Detect which cell encompasses the target text, then output its (x, y) center coordinate. 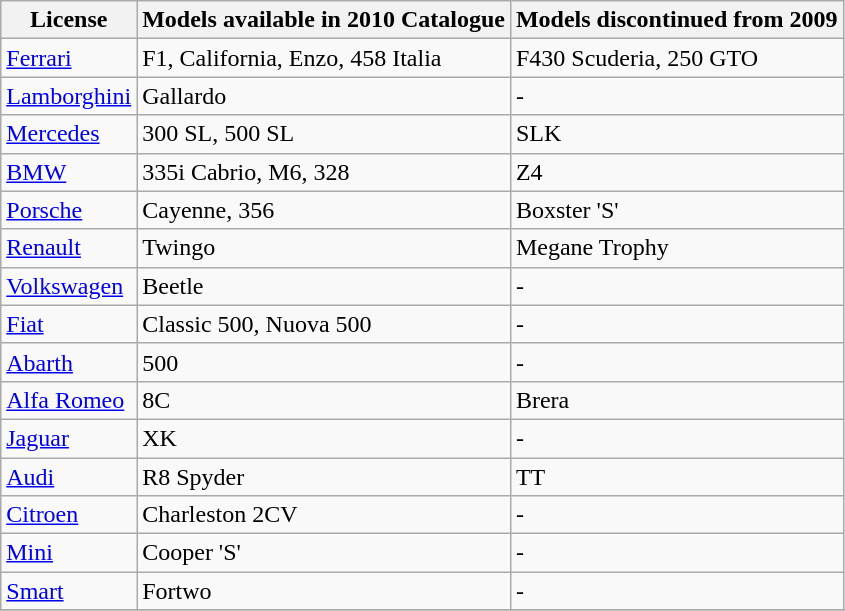
Classic 500, Nuova 500 (324, 324)
Lamborghini (69, 96)
XK (324, 438)
Jaguar (69, 438)
Brera (676, 400)
Citroen (69, 515)
Volkswagen (69, 286)
Mercedes (69, 134)
F430 Scuderia, 250 GTO (676, 58)
Twingo (324, 248)
BMW (69, 172)
Smart (69, 591)
Renault (69, 248)
Cayenne, 356 (324, 210)
Alfa Romeo (69, 400)
Models discontinued from 2009 (676, 20)
Fortwo (324, 591)
R8 Spyder (324, 477)
8C (324, 400)
Z4 (676, 172)
Ferrari (69, 58)
Fiat (69, 324)
Models available in 2010 Catalogue (324, 20)
TT (676, 477)
300 SL, 500 SL (324, 134)
Abarth (69, 362)
Cooper 'S' (324, 553)
Beetle (324, 286)
Gallardo (324, 96)
Boxster 'S' (676, 210)
335i Cabrio, M6, 328 (324, 172)
Porsche (69, 210)
Mini (69, 553)
F1, California, Enzo, 458 Italia (324, 58)
Megane Trophy (676, 248)
Audi (69, 477)
SLK (676, 134)
License (69, 20)
Charleston 2CV (324, 515)
500 (324, 362)
